Detect which cell encompasses the target text, then output its [X, Y] center coordinate. 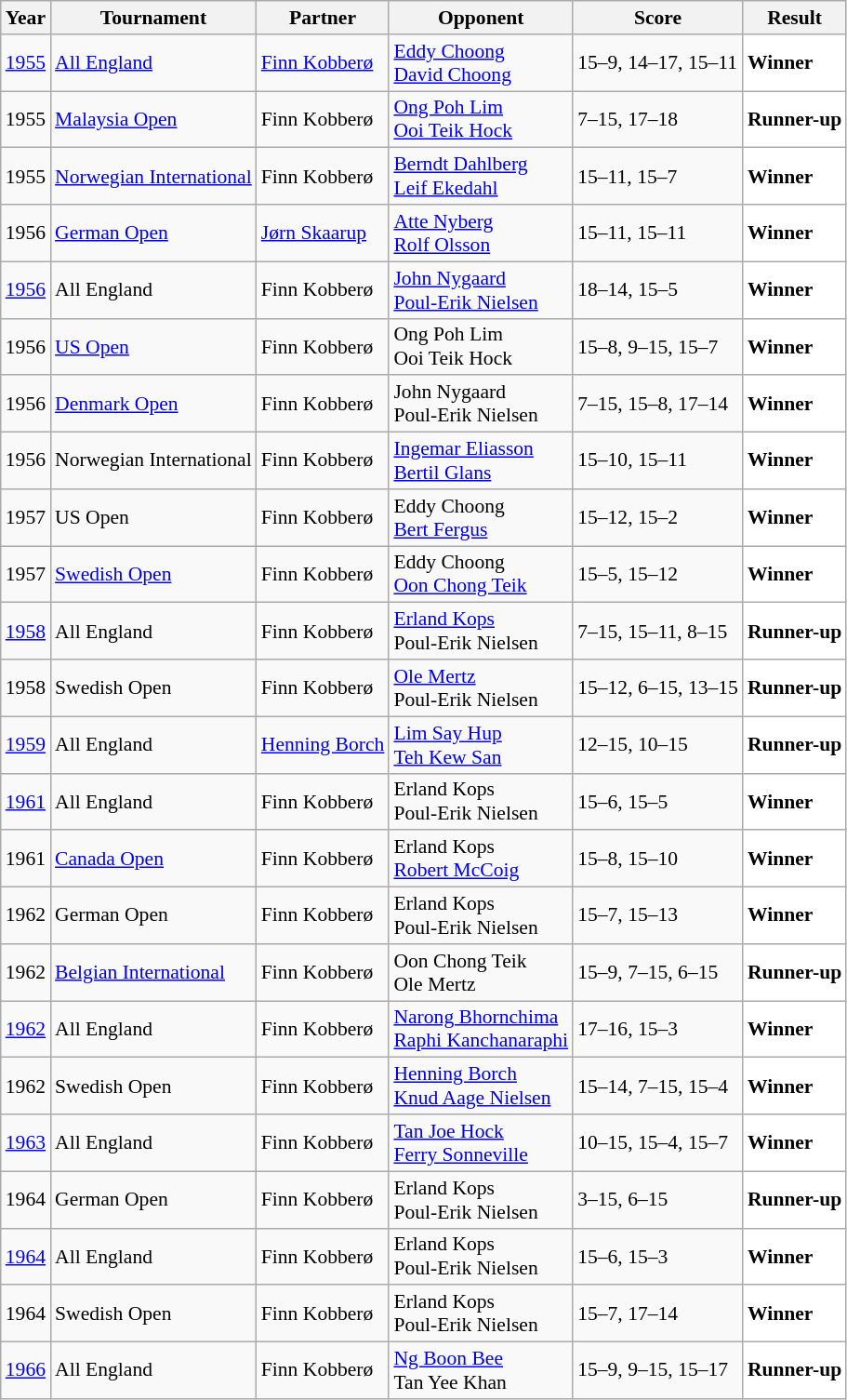
Tan Joe Hock Ferry Sonneville [481, 1142]
Eddy Choong Oon Chong Teik [481, 575]
Eddy Choong Bert Fergus [481, 517]
15–6, 15–5 [658, 802]
3–15, 6–15 [658, 1200]
15–12, 6–15, 13–15 [658, 688]
15–7, 17–14 [658, 1313]
Eddy Choong David Choong [481, 63]
15–7, 15–13 [658, 915]
15–8, 9–15, 15–7 [658, 346]
15–10, 15–11 [658, 461]
Denmark Open [153, 404]
18–14, 15–5 [658, 290]
1959 [26, 744]
Henning Borch Knud Aage Nielsen [481, 1087]
Year [26, 18]
Narong Bhornchima Raphi Kanchanaraphi [481, 1029]
Canada Open [153, 860]
Erland Kops Robert McCoig [481, 860]
Belgian International [153, 973]
Lim Say Hup Teh Kew San [481, 744]
Henning Borch [324, 744]
15–8, 15–10 [658, 860]
Tournament [153, 18]
Partner [324, 18]
Ingemar Eliasson Bertil Glans [481, 461]
Result [794, 18]
15–14, 7–15, 15–4 [658, 1087]
1966 [26, 1371]
Malaysia Open [153, 119]
Ng Boon Bee Tan Yee Khan [481, 1371]
Jørn Skaarup [324, 233]
7–15, 15–11, 8–15 [658, 631]
15–5, 15–12 [658, 575]
15–11, 15–7 [658, 177]
7–15, 17–18 [658, 119]
17–16, 15–3 [658, 1029]
15–9, 9–15, 15–17 [658, 1371]
12–15, 10–15 [658, 744]
15–6, 15–3 [658, 1256]
1963 [26, 1142]
Opponent [481, 18]
15–9, 7–15, 6–15 [658, 973]
15–12, 15–2 [658, 517]
10–15, 15–4, 15–7 [658, 1142]
Oon Chong Teik Ole Mertz [481, 973]
Atte Nyberg Rolf Olsson [481, 233]
Score [658, 18]
15–9, 14–17, 15–11 [658, 63]
Ole Mertz Poul-Erik Nielsen [481, 688]
7–15, 15–8, 17–14 [658, 404]
Berndt Dahlberg Leif Ekedahl [481, 177]
15–11, 15–11 [658, 233]
